Return [X, Y] of the center of cell containing provided text 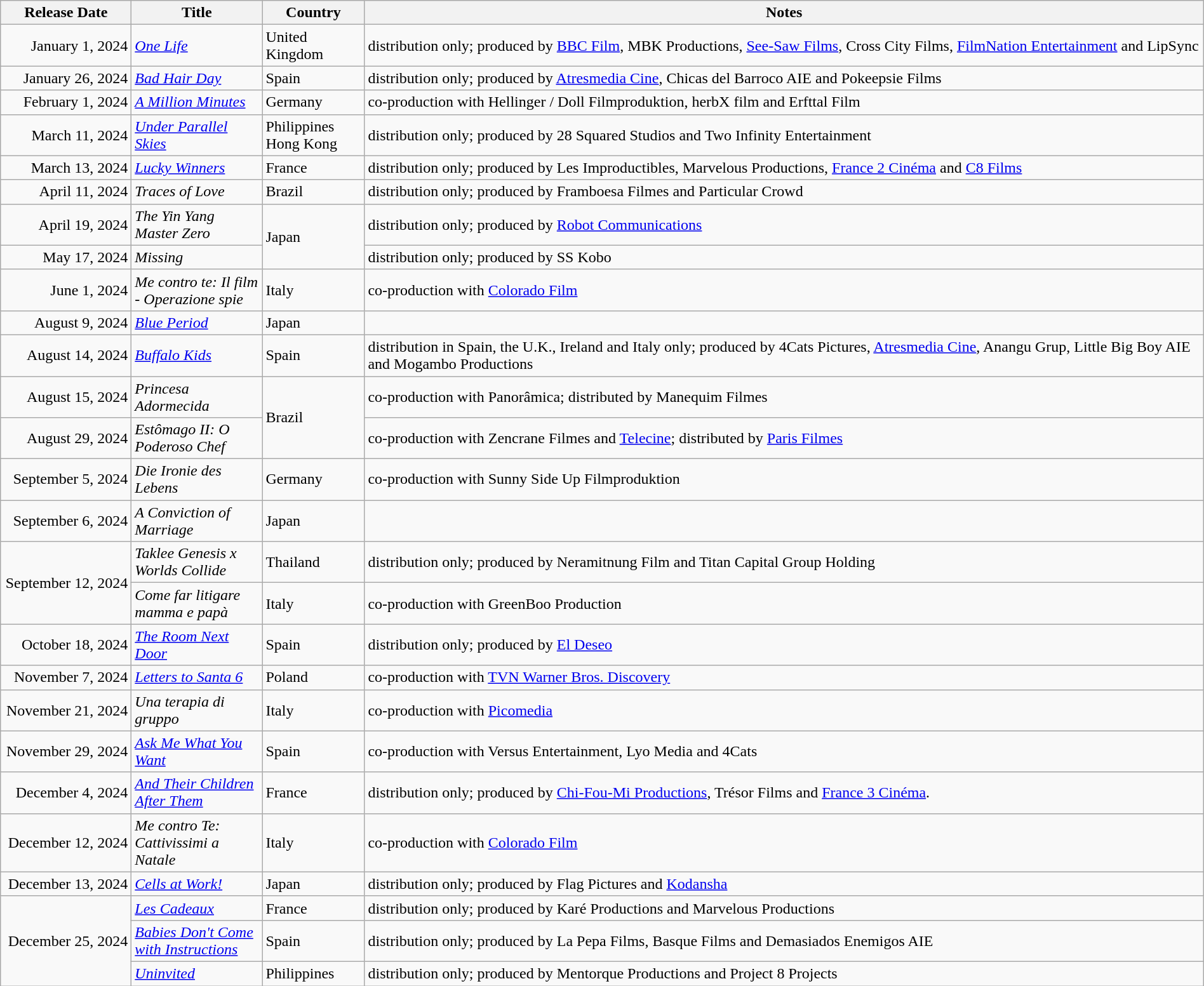
May 17, 2024 [66, 257]
distribution only; produced by Neramitnung Film and Titan Capital Group Holding [784, 563]
distribution only; produced by Karé Productions and Marvelous Productions [784, 908]
distribution only; produced by Les Improductibles, Marvelous Productions, France 2 Cinéma and C8 Films [784, 168]
February 1, 2024 [66, 102]
co-production with Panorâmica; distributed by Manequim Filmes [784, 396]
co-production with TVN Warner Bros. Discovery [784, 677]
September 5, 2024 [66, 480]
April 11, 2024 [66, 192]
distribution only; produced by Chi-Fou-Mi Productions, Trésor Films and France 3 Cinéma. [784, 792]
Traces of Love [197, 192]
January 26, 2024 [66, 78]
co-production with Hellinger / Doll Filmproduktion, herbX film and Erfttal Film [784, 102]
And Their Children After Them [197, 792]
co-production with Picomedia [784, 710]
December 25, 2024 [66, 941]
October 18, 2024 [66, 645]
Title [197, 13]
The Room Next Door [197, 645]
One Life [197, 46]
Come far litigare mamma e papà [197, 603]
November 21, 2024 [66, 710]
Notes [784, 13]
distribution only; produced by Framboesa Filmes and Particular Crowd [784, 192]
March 13, 2024 [66, 168]
Una terapia di gruppo [197, 710]
co-production with Sunny Side Up Filmproduktion [784, 480]
Buffalo Kids [197, 356]
A Conviction of Marriage [197, 521]
distribution only; produced by 28 Squared Studios and Two Infinity Entertainment [784, 135]
September 6, 2024 [66, 521]
distribution only; produced by El Deseo [784, 645]
Philippines Hong Kong [314, 135]
Release Date [66, 13]
January 1, 2024 [66, 46]
April 19, 2024 [66, 225]
Ask Me What You Want [197, 752]
Thailand [314, 563]
November 29, 2024 [66, 752]
The Yin Yang Master Zero [197, 225]
distribution only; produced by SS Kobo [784, 257]
Blue Period [197, 323]
August 9, 2024 [66, 323]
distribution only; produced by Flag Pictures and Kodansha [784, 884]
June 1, 2024 [66, 290]
Missing [197, 257]
distribution only; produced by La Pepa Films, Basque Films and Demasiados Enemigos AIE [784, 941]
Under Parallel Skies [197, 135]
Cells at Work! [197, 884]
co-production with Zencrane Filmes and Telecine; distributed by Paris Filmes [784, 438]
August 14, 2024 [66, 356]
Princesa Adormecida [197, 396]
December 4, 2024 [66, 792]
Philippines [314, 973]
Country [314, 13]
August 29, 2024 [66, 438]
December 13, 2024 [66, 884]
Bad Hair Day [197, 78]
Me contro te: Il film - Operazione spie [197, 290]
co-production with GreenBoo Production [784, 603]
December 12, 2024 [66, 843]
Uninvited [197, 973]
March 11, 2024 [66, 135]
Poland [314, 677]
United Kingdom [314, 46]
November 7, 2024 [66, 677]
co-production with Versus Entertainment, Lyo Media and 4Cats [784, 752]
Die Ironie des Lebens [197, 480]
distribution only; produced by Robot Communications [784, 225]
Letters to Santa 6 [197, 677]
Taklee Genesis x Worlds Collide [197, 563]
distribution only; produced by BBC Film, MBK Productions, See-Saw Films, Cross City Films, FilmNation Entertainment and LipSync [784, 46]
September 12, 2024 [66, 583]
Me contro Te: Cattivissimi a Natale [197, 843]
A Million Minutes [197, 102]
Lucky Winners [197, 168]
Les Cadeaux [197, 908]
distribution only; produced by Atresmedia Cine, Chicas del Barroco AIE and Pokeepsie Films [784, 78]
Estômago II: O Poderoso Chef [197, 438]
distribution only; produced by Mentorque Productions and Project 8 Projects [784, 973]
Babies Don't Come with Instructions [197, 941]
August 15, 2024 [66, 396]
